Return [X, Y] of the center of cell containing provided text 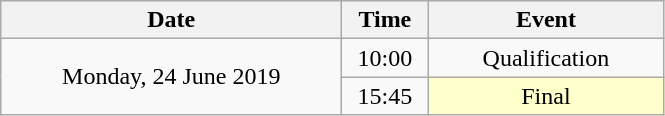
10:00 [385, 58]
15:45 [385, 96]
Final [546, 96]
Qualification [546, 58]
Monday, 24 June 2019 [172, 77]
Date [172, 20]
Event [546, 20]
Time [385, 20]
